Find where the given text appears and provide that cell's center as [X, Y] coordinate. 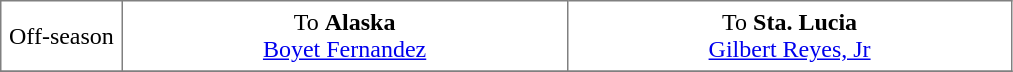
To AlaskaBoyet Fernandez [344, 36]
Off-season [62, 36]
To Sta. LuciaGilbert Reyes, Jr [790, 36]
